For the text-containing cell, return its midpoint in (X, Y) coordinate format. 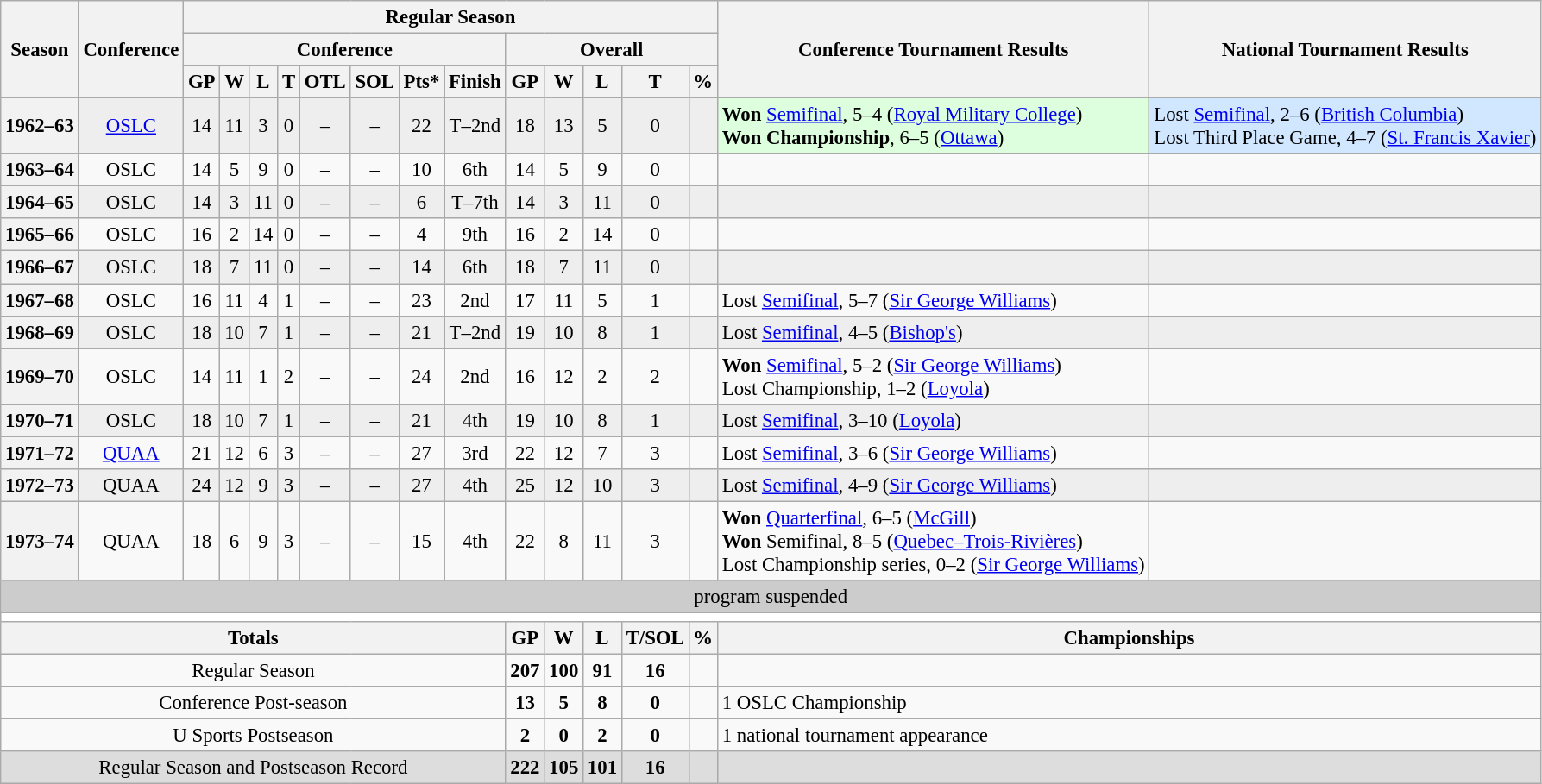
1966–67 (40, 267)
SOL (374, 82)
OTL (324, 82)
Won Semifinal, 5–4 (Royal Military College)Won Championship, 6–5 (Ottawa) (934, 126)
Won Quarterfinal, 6–5 (McGill)Won Semifinal, 8–5 (Quebec–Trois-Rivières)Lost Championship series, 0–2 (Sir George Williams) (934, 541)
23 (421, 300)
1968–69 (40, 332)
101 (602, 768)
National Tournament Results (1345, 50)
17 (525, 300)
Overall (611, 50)
program suspended (771, 597)
1970–71 (40, 420)
91 (602, 671)
1962–63 (40, 126)
U Sports Postseason (254, 736)
Lost Semifinal, 4–5 (Bishop's) (934, 332)
Lost Semifinal, 4–9 (Sir George Williams) (934, 486)
1972–73 (40, 486)
Totals (254, 638)
15 (421, 541)
1971–72 (40, 453)
Won Semifinal, 5–2 (Sir George Williams)Lost Championship, 1–2 (Loyola) (934, 376)
1973–74 (40, 541)
207 (525, 671)
3rd (475, 453)
Lost Semifinal, 5–7 (Sir George Williams) (934, 300)
222 (525, 768)
1967–68 (40, 300)
Pts* (421, 82)
1965–66 (40, 235)
Regular Season and Postseason Record (254, 768)
1963–64 (40, 170)
1969–70 (40, 376)
1 national tournament appearance (1129, 736)
T/SOL (655, 638)
Lost Semifinal, 3–10 (Loyola) (934, 420)
Season (40, 50)
25 (525, 486)
Lost Semifinal, 2–6 (British Columbia)Lost Third Place Game, 4–7 (St. Francis Xavier) (1345, 126)
Conference Tournament Results (934, 50)
Lost Semifinal, 3–6 (Sir George Williams) (934, 453)
T–7th (475, 203)
105 (564, 768)
9th (475, 235)
1964–65 (40, 203)
1 OSLC Championship (1129, 703)
Championships (1129, 638)
Finish (475, 82)
Conference Post-season (254, 703)
100 (564, 671)
